Search for the cell housing the specified text and yield its [x, y] center coordinate. 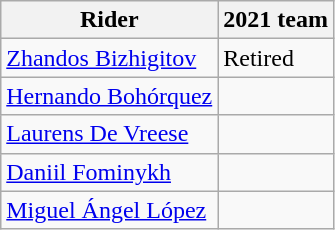
Miguel Ángel López [110, 210]
2021 team [276, 20]
Hernando Bohórquez [110, 96]
Rider [110, 20]
Retired [276, 58]
Daniil Fominykh [110, 172]
Laurens De Vreese [110, 134]
Zhandos Bizhigitov [110, 58]
